Determine the [x, y] coordinate at the center of the cell enclosing the given text.  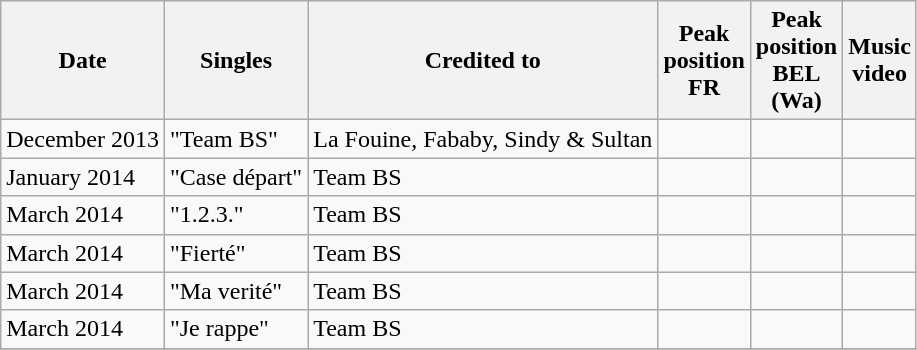
"1.2.3." [236, 215]
Peak position BEL (Wa) [796, 60]
Peak position FR [704, 60]
Credited to [483, 60]
"Ma verité" [236, 291]
Music video [880, 60]
"Case départ" [236, 177]
December 2013 [83, 139]
January 2014 [83, 177]
"Team BS" [236, 139]
Date [83, 60]
"Fierté" [236, 253]
"Je rappe" [236, 329]
La Fouine, Fababy, Sindy & Sultan [483, 139]
Singles [236, 60]
